Locate the cell with the specified text and output its (x, y) center coordinate. 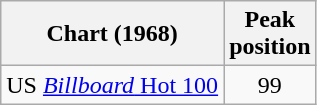
US Billboard Hot 100 (112, 85)
Peakposition (270, 34)
99 (270, 85)
Chart (1968) (112, 34)
